Output the [x, y] coordinate of the center of the cell containing the given text.  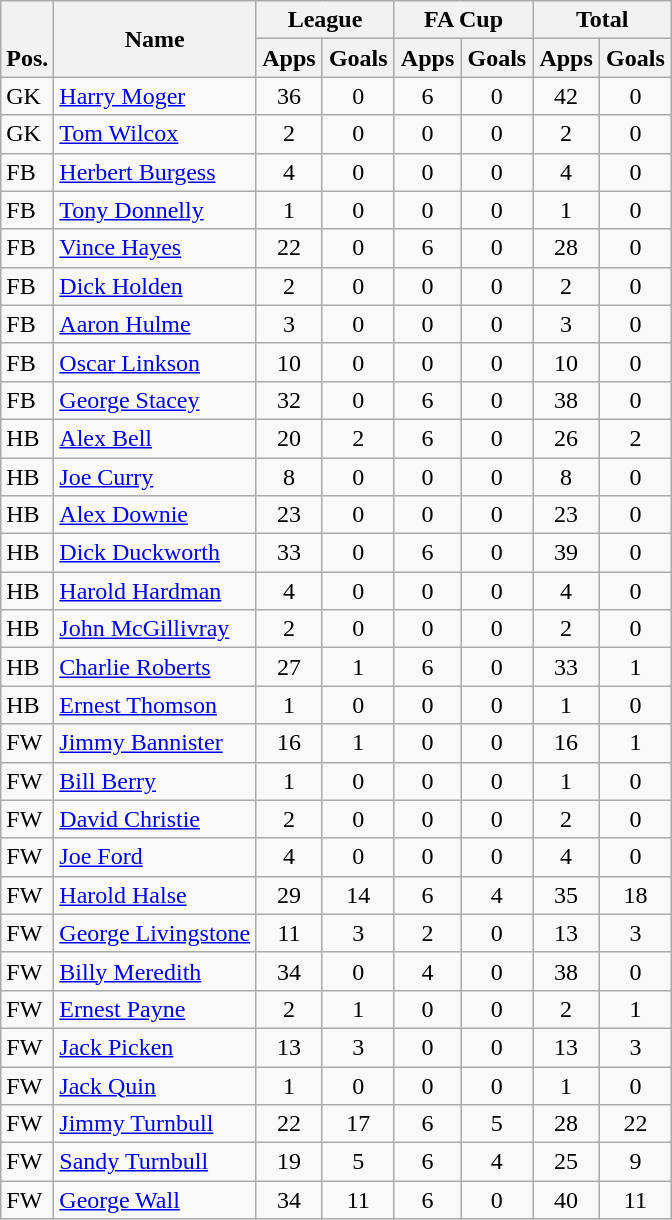
George Stacey [155, 400]
Bill Berry [155, 781]
Sandy Turnbull [155, 1162]
Billy Meredith [155, 971]
Dick Duckworth [155, 553]
26 [566, 438]
Jack Picken [155, 1047]
Aaron Hulme [155, 324]
Name [155, 39]
Harold Hardman [155, 591]
20 [290, 438]
George Livingstone [155, 933]
9 [635, 1162]
Alex Bell [155, 438]
Ernest Thomson [155, 705]
Oscar Linkson [155, 362]
Herbert Burgess [155, 172]
Charlie Roberts [155, 667]
Total [602, 20]
25 [566, 1162]
27 [290, 667]
Joe Ford [155, 857]
Ernest Payne [155, 1009]
29 [290, 895]
42 [566, 96]
Pos. [28, 39]
FA Cup [464, 20]
17 [358, 1124]
John McGillivray [155, 629]
George Wall [155, 1200]
32 [290, 400]
Harold Halse [155, 895]
14 [358, 895]
Harry Moger [155, 96]
Jimmy Turnbull [155, 1124]
League [326, 20]
Vince Hayes [155, 248]
Jimmy Bannister [155, 743]
Tony Donnelly [155, 210]
35 [566, 895]
36 [290, 96]
Joe Curry [155, 477]
19 [290, 1162]
Jack Quin [155, 1085]
40 [566, 1200]
David Christie [155, 819]
39 [566, 553]
Tom Wilcox [155, 134]
Alex Downie [155, 515]
Dick Holden [155, 286]
18 [635, 895]
